From the cell containing the given text, extract its center point as (X, Y) coordinate. 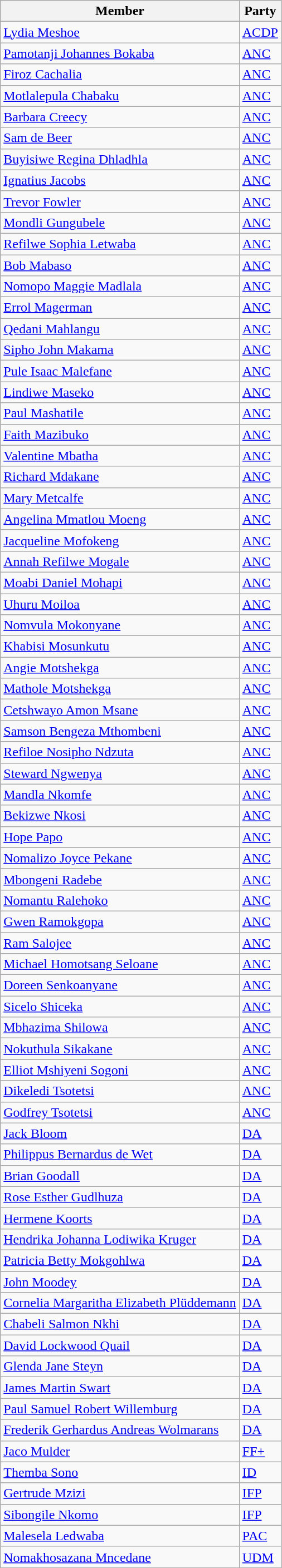
ACDP (260, 32)
Valentine Mbatha (120, 456)
Patricia Betty Mokgohlwa (120, 1260)
Refiloe Nosipho Ndzuta (120, 752)
Jaco Mulder (120, 1451)
Qedani Mahlangu (120, 329)
Jacqueline Mofokeng (120, 540)
Elliot Mshiyeni Sogoni (120, 1070)
Doreen Senkoanyane (120, 985)
Dikeledi Tsotetsi (120, 1091)
Buyisiwe Regina Dhladhla (120, 159)
Gwen Ramokgopa (120, 921)
Cetshwayo Amon Msane (120, 710)
Sam de Beer (120, 138)
Godfrey Tsotetsi (120, 1112)
UDM (260, 1557)
Angelina Mmatlou Moeng (120, 519)
Ram Salojee (120, 943)
FF+ (260, 1451)
Nomalizo Joyce Pekane (120, 858)
Annah Refilwe Mogale (120, 561)
Mandla Nkomfe (120, 795)
Angie Motshekga (120, 668)
Nomakhosazana Mncedane (120, 1557)
Hermene Koorts (120, 1218)
Motlalepula Chabaku (120, 96)
Paul Mashatile (120, 413)
Moabi Daniel Mohapi (120, 583)
Mondli Gungubele (120, 223)
Lindiwe Maseko (120, 392)
John Moodey (120, 1281)
Trevor Fowler (120, 201)
Jack Bloom (120, 1133)
James Martin Swart (120, 1388)
PAC (260, 1536)
Firoz Cachalia (120, 75)
Nomvula Mokonyane (120, 625)
Khabisi Mosunkutu (120, 647)
Rose Esther Gudlhuza (120, 1197)
Nokuthula Sikakane (120, 1049)
Nomantu Ralehoko (120, 900)
Malesela Ledwaba (120, 1536)
Mathole Motshekga (120, 689)
Refilwe Sophia Letwaba (120, 244)
Pamotanji Johannes Bokaba (120, 53)
Sibongile Nkomo (120, 1515)
Mbhazima Shilowa (120, 1028)
Bekizwe Nkosi (120, 816)
Barbara Creecy (120, 117)
Mbongeni Radebe (120, 879)
Cornelia Margaritha Elizabeth Plüddemann (120, 1303)
Pule Isaac Malefane (120, 371)
Member (120, 11)
Chabeli Salmon Nkhi (120, 1324)
Sicelo Shiceka (120, 1007)
Glenda Jane Steyn (120, 1367)
Bob Mabaso (120, 265)
Hope Papo (120, 837)
Ignatius Jacobs (120, 180)
Philippus Bernardus de Wet (120, 1155)
Steward Ngwenya (120, 773)
Paul Samuel Robert Willemburg (120, 1409)
Party (260, 11)
ID (260, 1472)
Uhuru Moiloa (120, 604)
Nomopo Maggie Madlala (120, 287)
Michael Homotsang Seloane (120, 964)
Gertrude Mzizi (120, 1493)
Themba Sono (120, 1472)
Mary Metcalfe (120, 498)
Faith Mazibuko (120, 435)
Errol Magerman (120, 308)
Richard Mdakane (120, 477)
Brian Goodall (120, 1176)
Sipho John Makama (120, 350)
Hendrika Johanna Lodiwika Kruger (120, 1239)
Lydia Meshoe (120, 32)
Samson Bengeza Mthombeni (120, 731)
David Lockwood Quail (120, 1345)
Frederik Gerhardus Andreas Wolmarans (120, 1430)
